Output the (X, Y) coordinate of the center of the cell containing the given text.  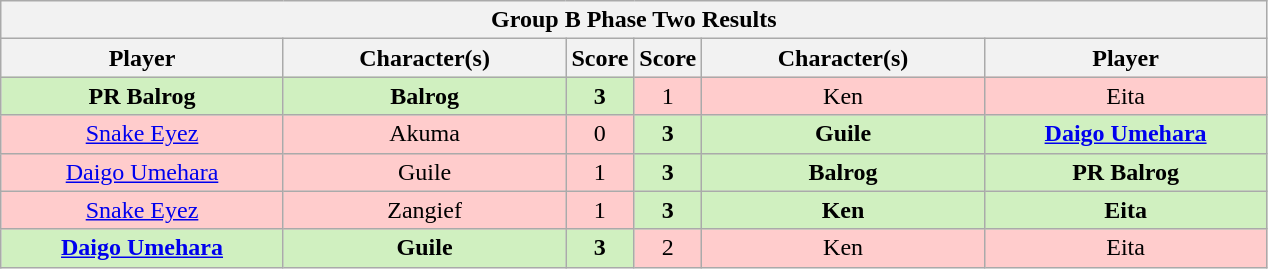
Zangief (424, 210)
0 (600, 134)
Akuma (424, 134)
Group B Phase Two Results (634, 20)
2 (668, 248)
